Identify which cell holds the provided text, then report its (X, Y) central coordinate. 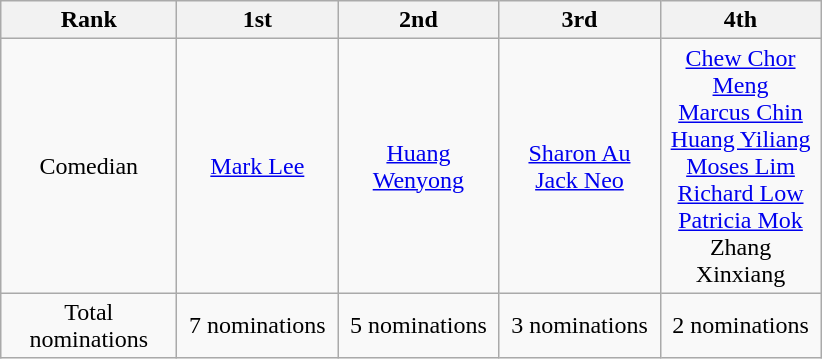
Huang Wenyong (418, 166)
Total nominations (89, 326)
2nd (418, 20)
Sharon AuJack Neo (580, 166)
Chew Chor MengMarcus ChinHuang YiliangMoses LimRichard LowPatricia MokZhang Xinxiang (740, 166)
1st (258, 20)
4th (740, 20)
Rank (89, 20)
7 nominations (258, 326)
Mark Lee (258, 166)
2 nominations (740, 326)
3rd (580, 20)
Comedian (89, 166)
3 nominations (580, 326)
5 nominations (418, 326)
